For the text-containing cell, return its midpoint in (X, Y) coordinate format. 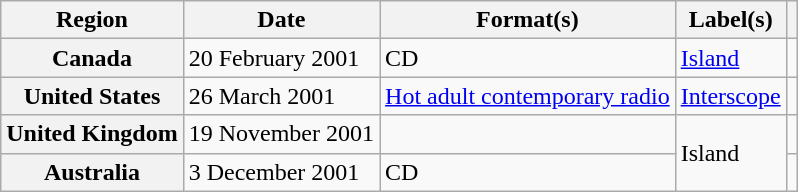
Format(s) (528, 20)
Interscope (730, 96)
United Kingdom (92, 134)
3 December 2001 (281, 172)
26 March 2001 (281, 96)
19 November 2001 (281, 134)
Hot adult contemporary radio (528, 96)
Label(s) (730, 20)
Canada (92, 58)
Australia (92, 172)
United States (92, 96)
Date (281, 20)
Region (92, 20)
20 February 2001 (281, 58)
